Locate the cell with the specified text and output its (x, y) center coordinate. 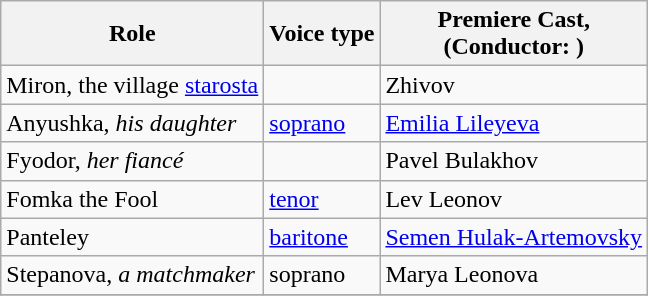
Stepanova, a matchmaker (132, 275)
Zhivov (514, 85)
Emilia Lileyeva (514, 123)
Role (132, 34)
Anyushka, his daughter (132, 123)
baritone (322, 237)
Panteley (132, 237)
Marya Leonova (514, 275)
Fomka the Fool (132, 199)
Lev Leonov (514, 199)
Fyodor, her fiancé (132, 161)
Miron, the village starosta (132, 85)
tenor (322, 199)
Premiere Cast, (Conductor: ) (514, 34)
Semen Hulak-Artemovsky (514, 237)
Voice type (322, 34)
Pavel Bulakhov (514, 161)
